From the cell containing the given text, extract its center point as [x, y] coordinate. 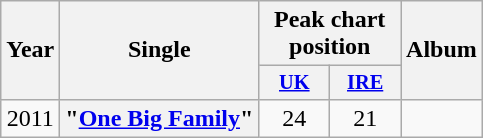
24 [294, 118]
IRE [366, 83]
"One Big Family" [160, 118]
Album [442, 50]
Single [160, 50]
21 [366, 118]
Year [30, 50]
2011 [30, 118]
Peak chart position [330, 34]
UK [294, 83]
